Return (X, Y) of the center of cell containing provided text 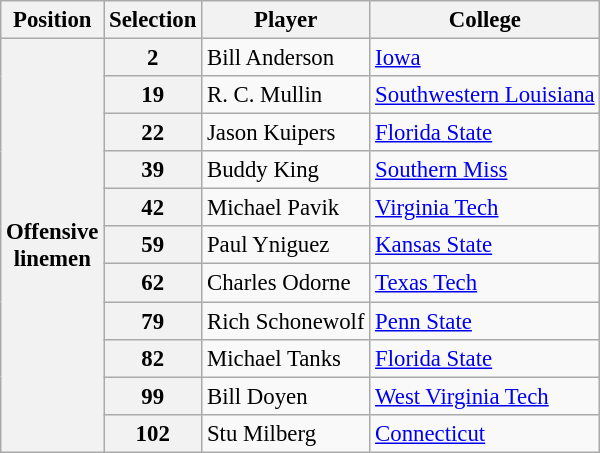
82 (153, 358)
Southwestern Louisiana (485, 95)
Player (286, 20)
Rich Schonewolf (286, 321)
22 (153, 133)
Penn State (485, 321)
Connecticut (485, 433)
2 (153, 58)
Selection (153, 20)
99 (153, 396)
Jason Kuipers (286, 133)
Virginia Tech (485, 208)
Southern Miss (485, 170)
Offensivelinemen (52, 246)
Charles Odorne (286, 283)
Michael Tanks (286, 358)
Bill Doyen (286, 396)
Buddy King (286, 170)
59 (153, 245)
Kansas State (485, 245)
Iowa (485, 58)
Texas Tech (485, 283)
Bill Anderson (286, 58)
West Virginia Tech (485, 396)
Michael Pavik (286, 208)
Paul Yniguez (286, 245)
39 (153, 170)
College (485, 20)
Position (52, 20)
Stu Milberg (286, 433)
62 (153, 283)
102 (153, 433)
R. C. Mullin (286, 95)
79 (153, 321)
19 (153, 95)
42 (153, 208)
